Provide the [x, y] coordinate of the cell's center where the given text is located.  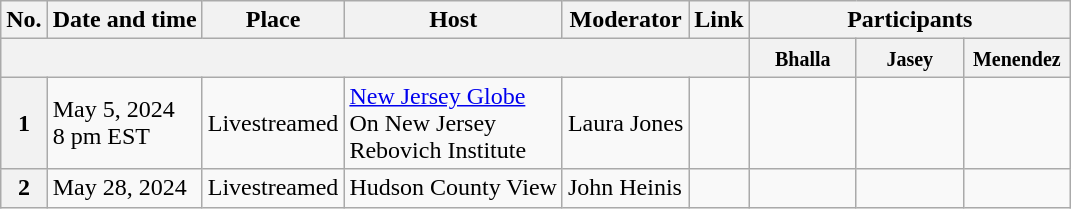
Bhalla [802, 58]
May 28, 2024 [124, 188]
Laura Jones [625, 123]
New Jersey GlobeOn New JerseyRebovich Institute [454, 123]
Place [273, 20]
Participants [910, 20]
Hudson County View [454, 188]
No. [24, 20]
May 5, 20248 pm EST [124, 123]
Jasey [910, 58]
Host [454, 20]
1 [24, 123]
Link [719, 20]
2 [24, 188]
John Heinis [625, 188]
Menendez [1016, 58]
Date and time [124, 20]
Moderator [625, 20]
